Find where the given text appears and provide that cell's center as (X, Y) coordinate. 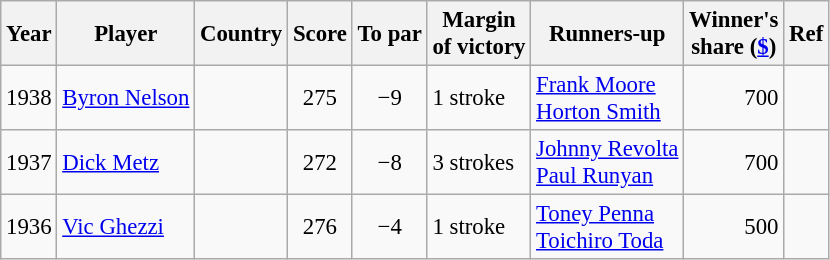
Score (320, 34)
272 (320, 162)
Winner'sshare ($) (734, 34)
Johnny Revolta Paul Runyan (608, 162)
−9 (390, 98)
Country (242, 34)
Runners-up (608, 34)
To par (390, 34)
276 (320, 228)
Toney Penna Toichiro Toda (608, 228)
1936 (29, 228)
−8 (390, 162)
Vic Ghezzi (126, 228)
Dick Metz (126, 162)
275 (320, 98)
Year (29, 34)
1937 (29, 162)
Player (126, 34)
500 (734, 228)
Marginof victory (479, 34)
Ref (806, 34)
1938 (29, 98)
3 strokes (479, 162)
−4 (390, 228)
Frank Moore Horton Smith (608, 98)
Byron Nelson (126, 98)
